Identify which cell holds the provided text, then report its [X, Y] central coordinate. 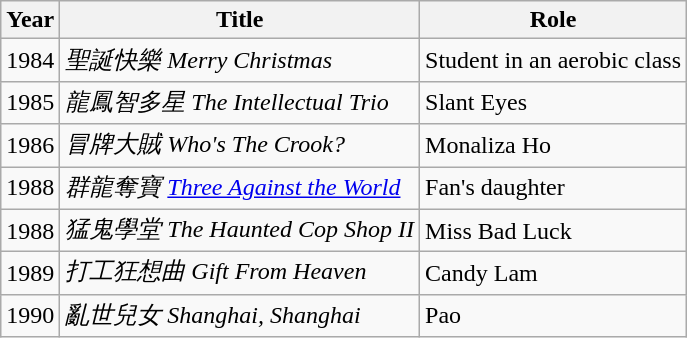
聖誕快樂 Merry Christmas [240, 60]
Fan's daughter [554, 188]
冒牌大賊 Who's The Crook? [240, 146]
Miss Bad Luck [554, 230]
Slant Eyes [554, 102]
猛鬼學堂 The Haunted Cop Shop II [240, 230]
Candy Lam [554, 274]
Year [30, 20]
Student in an aerobic class [554, 60]
打工狂想曲 Gift From Heaven [240, 274]
Title [240, 20]
1986 [30, 146]
Monaliza Ho [554, 146]
1985 [30, 102]
群龍奪寶 Three Against the World [240, 188]
龍鳳智多星 The Intellectual Trio [240, 102]
亂世兒女 Shanghai, Shanghai [240, 316]
1990 [30, 316]
Pao [554, 316]
1984 [30, 60]
Role [554, 20]
1989 [30, 274]
